Scan for the cell matching the given text and deliver its [x, y] coordinate at center. 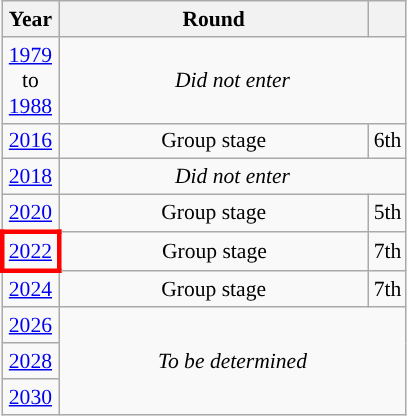
Round [214, 19]
Year [30, 19]
6th [388, 141]
2028 [30, 361]
2022 [30, 252]
2026 [30, 326]
To be determined [233, 362]
2030 [30, 397]
2016 [30, 141]
2020 [30, 214]
1979to1988 [30, 80]
5th [388, 214]
2018 [30, 177]
2024 [30, 288]
